Find where the given text appears and provide that cell's center as (X, Y) coordinate. 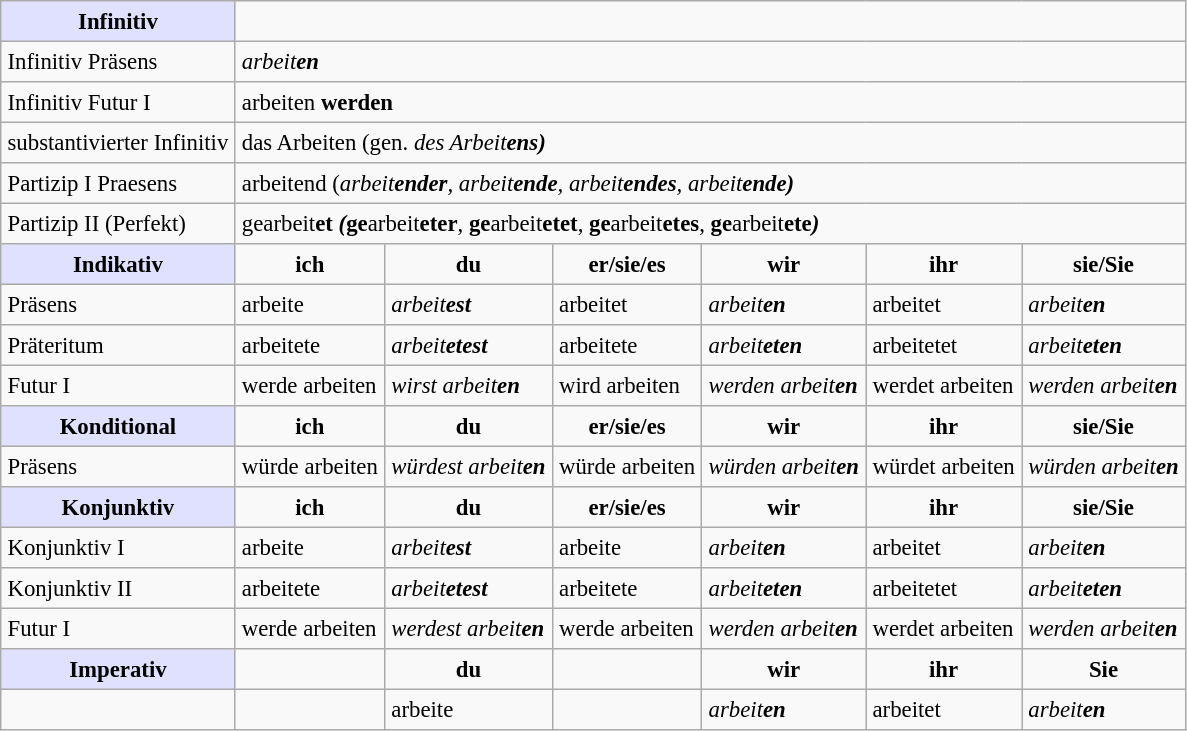
Konjunktiv II (118, 588)
Infinitiv Präsens (118, 61)
wirst arbeiten (469, 385)
Konjunktiv (118, 507)
würdest arbeiten (469, 466)
arbeitend (arbeitender, arbeitende, arbeitendes, arbeitende) (710, 183)
Infinitiv Futur I (118, 102)
Konjunktiv I (118, 547)
werdest arbeiten (469, 628)
Konditional (118, 426)
Infinitiv (118, 21)
gearbeitet (gearbeiteter, gearbeitetet, gearbeitetes, gearbeitete) (710, 223)
Partizip II (Perfekt) (118, 223)
Partizip I Praesens (118, 183)
das Arbeiten (gen. des Arbeitens) (710, 142)
würdet arbeiten (944, 466)
arbeiten werden (710, 102)
wird arbeiten (627, 385)
Präteritum (118, 345)
substantivierter Infinitiv (118, 142)
Imperativ (118, 669)
Indikativ (118, 264)
Sie (1104, 669)
